Return (X, Y) of the center of cell containing provided text 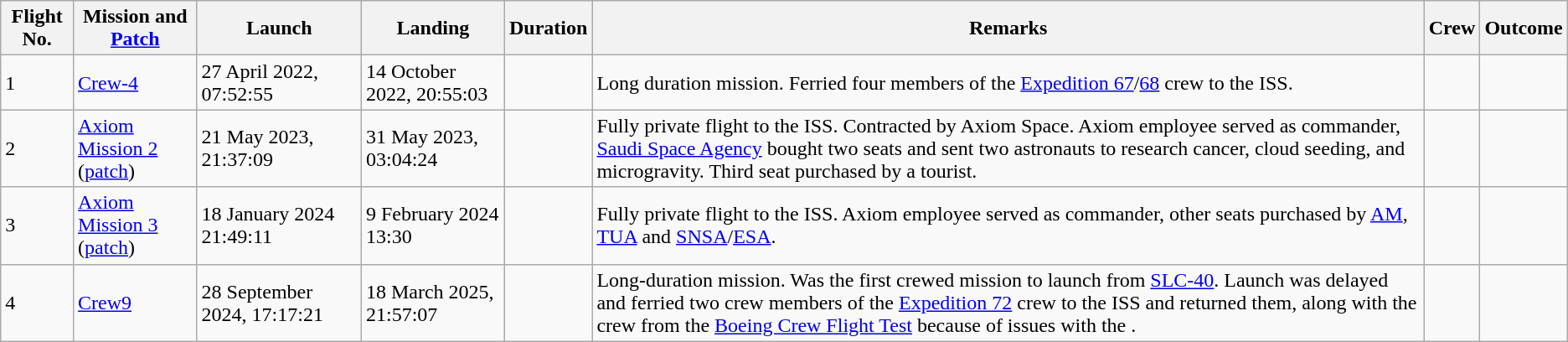
Duration (549, 28)
28 September 2024, 17:17:21 (279, 303)
18 March 2025, 21:57:07 (432, 303)
Remarks (1008, 28)
Outcome (1524, 28)
4 (37, 303)
Mission and Patch (136, 28)
Crew9 (136, 303)
31 May 2023, 03:04:24 (432, 148)
27 April 2022, 07:52:55 (279, 82)
21 May 2023, 21:37:09 (279, 148)
Long duration mission. Ferried four members of the Expedition 67/68 crew to the ISS. (1008, 82)
Crew (1452, 28)
Axiom Mission 3 (patch) (136, 225)
3 (37, 225)
14 October 2022, 20:55:03 (432, 82)
2 (37, 148)
9 February 2024 13:30 (432, 225)
Flight No. (37, 28)
18 January 2024 21:49:11 (279, 225)
1 (37, 82)
Launch (279, 28)
Crew-4 (136, 82)
Axiom Mission 2 (patch) (136, 148)
Landing (432, 28)
Fully private flight to the ISS. Axiom employee served as commander, other seats purchased by AM, TUA and SNSA/ESA. (1008, 225)
